Scan for the cell matching the given text and deliver its (X, Y) coordinate at center. 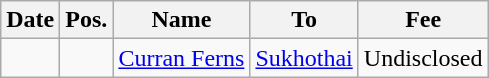
Curran Ferns (182, 58)
Pos. (86, 20)
Fee (423, 20)
To (304, 20)
Name (182, 20)
Date (30, 20)
Undisclosed (423, 58)
Sukhothai (304, 58)
